Find where the given text appears and provide that cell's center as [x, y] coordinate. 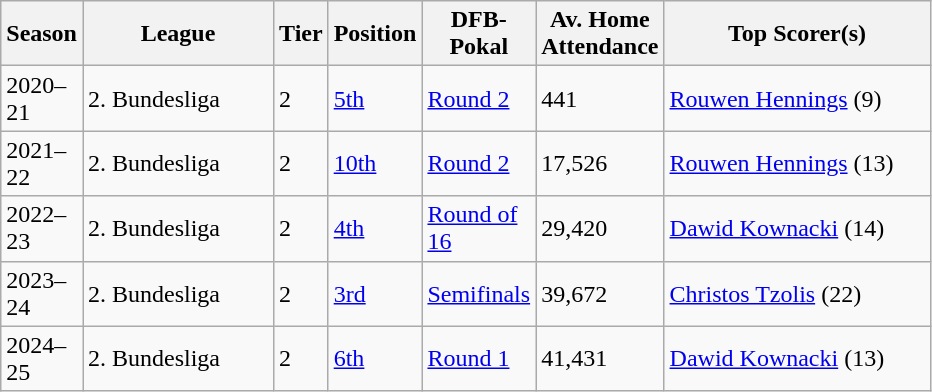
Christos Tzolis (22) [797, 294]
Round 1 [479, 358]
2022–23 [42, 228]
Rouwen Hennings (9) [797, 98]
Av. Home Attendance [600, 34]
Semifinals [479, 294]
41,431 [600, 358]
Dawid Kownacki (14) [797, 228]
6th [375, 358]
Rouwen Hennings (13) [797, 164]
29,420 [600, 228]
39,672 [600, 294]
Dawid Kownacki (13) [797, 358]
Season [42, 34]
Position [375, 34]
DFB-Pokal [479, 34]
2023–24 [42, 294]
2020–21 [42, 98]
Top Scorer(s) [797, 34]
2021–22 [42, 164]
2024–25 [42, 358]
Round of 16 [479, 228]
441 [600, 98]
4th [375, 228]
League [178, 34]
5th [375, 98]
Tier [302, 34]
10th [375, 164]
17,526 [600, 164]
3rd [375, 294]
